For the text-containing cell, return its midpoint in [x, y] coordinate format. 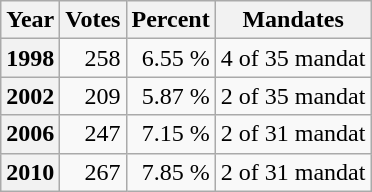
2002 [30, 96]
2006 [30, 134]
1998 [30, 58]
6.55 % [170, 58]
Year [30, 20]
247 [93, 134]
Mandates [293, 20]
258 [93, 58]
267 [93, 172]
7.85 % [170, 172]
4 of 35 mandat [293, 58]
209 [93, 96]
2010 [30, 172]
2 of 35 mandat [293, 96]
Votes [93, 20]
7.15 % [170, 134]
5.87 % [170, 96]
Percent [170, 20]
